From the cell containing the given text, extract its center point as (x, y) coordinate. 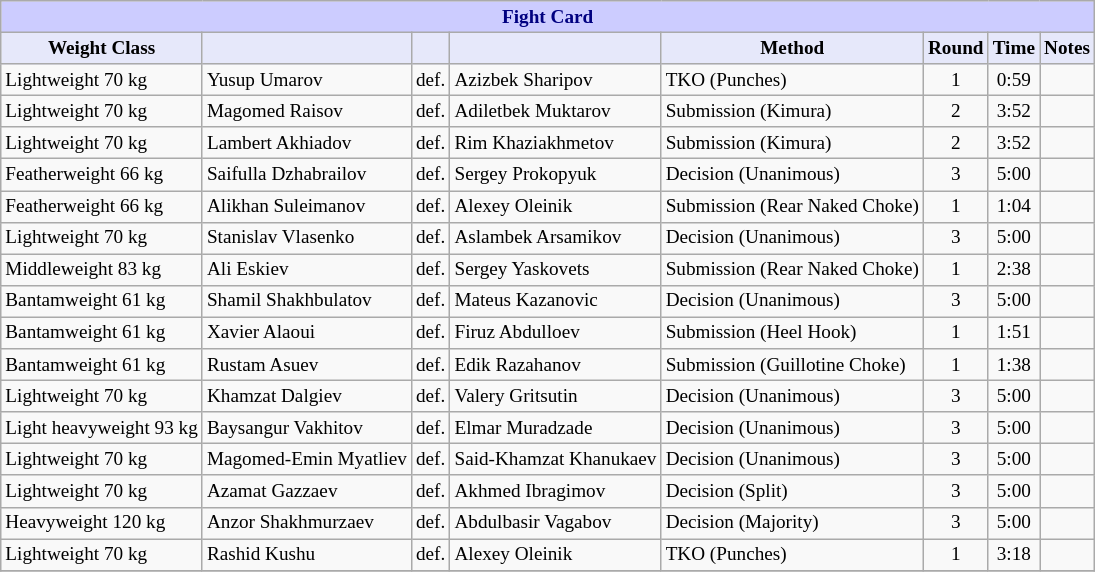
Magomed Raisov (306, 111)
Alikhan Suleimanov (306, 206)
Firuz Abdulloev (556, 333)
Adiletbek Muktarov (556, 111)
Light heavyweight 93 kg (102, 428)
Submission (Guillotine Choke) (792, 365)
Notes (1068, 48)
Decision (Majority) (792, 523)
Abdulbasir Vagabov (556, 523)
Xavier Alaoui (306, 333)
Shamil Shakhbulatov (306, 301)
Khamzat Dalgiev (306, 396)
Edik Razahanov (556, 365)
Sergey Yaskovets (556, 270)
1:04 (1014, 206)
Saifulla Dzhabrailov (306, 175)
Weight Class (102, 48)
Said-Khamzat Khanukaev (556, 460)
2:38 (1014, 270)
Heavyweight 120 kg (102, 523)
Mateus Kazanovic (556, 301)
Fight Card (548, 17)
3:18 (1014, 554)
0:59 (1014, 80)
Sergey Prokopyuk (556, 175)
Elmar Muradzade (556, 428)
Submission (Heel Hook) (792, 333)
Azizbek Sharipov (556, 80)
Ali Eskiev (306, 270)
Azamat Gazzaev (306, 491)
Time (1014, 48)
Magomed-Emin Myatliev (306, 460)
Rustam Asuev (306, 365)
Yusup Umarov (306, 80)
Baysangur Vakhitov (306, 428)
Decision (Split) (792, 491)
Lambert Akhiadov (306, 143)
Round (956, 48)
Akhmed Ibragimov (556, 491)
Valery Gritsutin (556, 396)
1:38 (1014, 365)
Method (792, 48)
Middleweight 83 kg (102, 270)
1:51 (1014, 333)
Rashid Kushu (306, 554)
Stanislav Vlasenko (306, 238)
Anzor Shakhmurzaev (306, 523)
Rim Khaziakhmetov (556, 143)
Aslambek Arsamikov (556, 238)
